Capture the cell that displays the provided text and extract its (x, y) central coordinate. 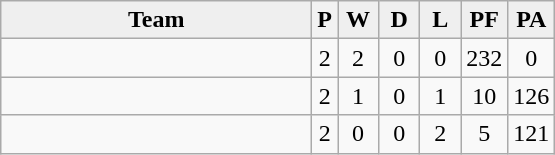
232 (484, 58)
PF (484, 20)
PA (532, 20)
10 (484, 96)
126 (532, 96)
P (325, 20)
L (440, 20)
W (358, 20)
5 (484, 134)
D (400, 20)
121 (532, 134)
Team (156, 20)
